Locate the cell with the specified text and output its [X, Y] center coordinate. 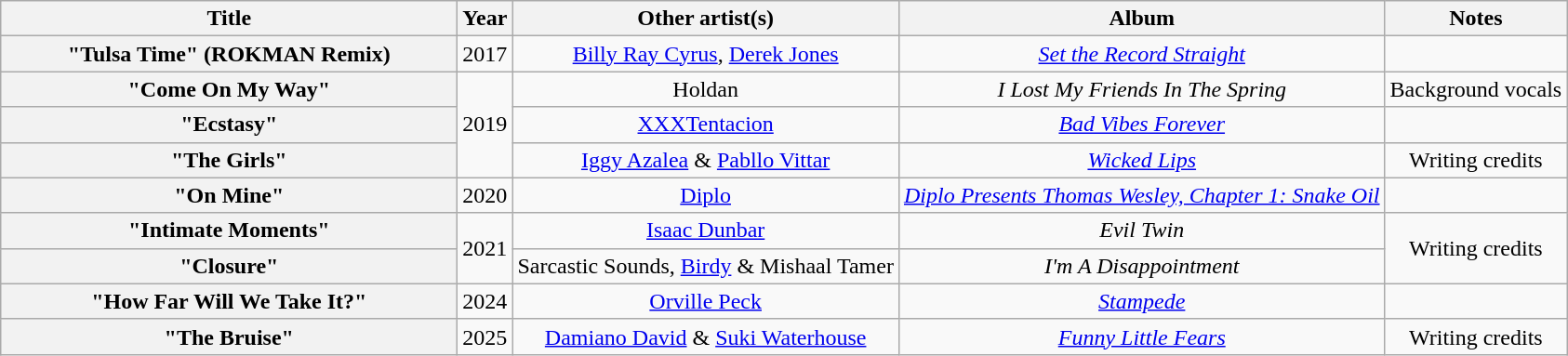
Album [1142, 19]
2021 [485, 248]
Notes [1476, 19]
2020 [485, 195]
Sarcastic Sounds, Birdy & Mishaal Tamer [706, 266]
2019 [485, 125]
"Intimate Moments" [229, 231]
Funny Little Fears [1142, 336]
Bad Vibes Forever [1142, 125]
Year [485, 19]
I Lost My Friends In The Spring [1142, 89]
Evil Twin [1142, 231]
"How Far Will We Take It?" [229, 301]
Damiano David & Suki Waterhouse [706, 336]
Wicked Lips [1142, 160]
Set the Record Straight [1142, 54]
Background vocals [1476, 89]
"Ecstasy" [229, 125]
"The Girls" [229, 160]
Other artist(s) [706, 19]
Holdan [706, 89]
2017 [485, 54]
Diplo Presents Thomas Wesley, Chapter 1: Snake Oil [1142, 195]
"Closure" [229, 266]
"Tulsa Time" (ROKMAN Remix) [229, 54]
Iggy Azalea & Pabllo Vittar [706, 160]
"The Bruise" [229, 336]
2024 [485, 301]
Billy Ray Cyrus, Derek Jones [706, 54]
XXXTentacion [706, 125]
Title [229, 19]
Diplo [706, 195]
Stampede [1142, 301]
2025 [485, 336]
"On Mine" [229, 195]
"Come On My Way" [229, 89]
Isaac Dunbar [706, 231]
Orville Peck [706, 301]
I'm A Disappointment [1142, 266]
